From the cell containing the given text, extract its center point as [x, y] coordinate. 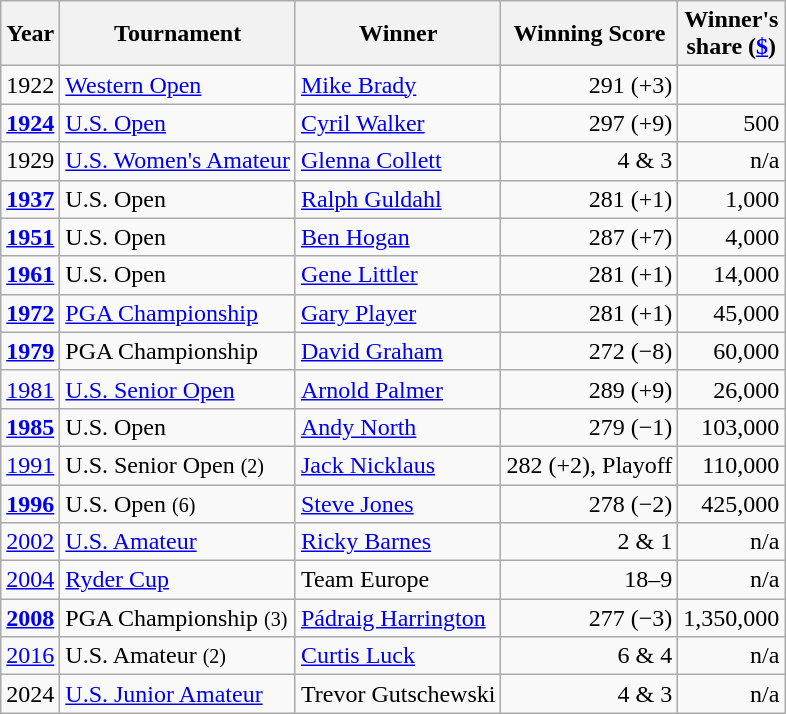
1924 [30, 123]
Gary Player [398, 313]
U.S. Open (6) [178, 503]
2008 [30, 618]
279 (−1) [590, 427]
1929 [30, 161]
1,350,000 [732, 618]
1937 [30, 199]
277 (−3) [590, 618]
Tournament [178, 34]
2016 [30, 656]
1961 [30, 275]
45,000 [732, 313]
Winner'sshare ($) [732, 34]
282 (+2), Playoff [590, 465]
1991 [30, 465]
Winner [398, 34]
Mike Brady [398, 85]
Gene Littler [398, 275]
4,000 [732, 237]
Arnold Palmer [398, 389]
1972 [30, 313]
Curtis Luck [398, 656]
Ben Hogan [398, 237]
291 (+3) [590, 85]
Winning Score [590, 34]
297 (+9) [590, 123]
6 & 4 [590, 656]
60,000 [732, 351]
Year [30, 34]
Jack Nicklaus [398, 465]
500 [732, 123]
287 (+7) [590, 237]
26,000 [732, 389]
U.S. Senior Open (2) [178, 465]
Steve Jones [398, 503]
1951 [30, 237]
U.S. Senior Open [178, 389]
Glenna Collett [398, 161]
1981 [30, 389]
278 (−2) [590, 503]
David Graham [398, 351]
Western Open [178, 85]
U.S. Amateur [178, 542]
425,000 [732, 503]
U.S. Amateur (2) [178, 656]
1,000 [732, 199]
Andy North [398, 427]
1922 [30, 85]
Cyril Walker [398, 123]
PGA Championship (3) [178, 618]
Ralph Guldahl [398, 199]
2024 [30, 694]
Ricky Barnes [398, 542]
U.S. Junior Amateur [178, 694]
Trevor Gutschewski [398, 694]
2002 [30, 542]
U.S. Women's Amateur [178, 161]
14,000 [732, 275]
1979 [30, 351]
110,000 [732, 465]
18–9 [590, 580]
Ryder Cup [178, 580]
1996 [30, 503]
1985 [30, 427]
103,000 [732, 427]
272 (−8) [590, 351]
Pádraig Harrington [398, 618]
289 (+9) [590, 389]
2004 [30, 580]
2 & 1 [590, 542]
Team Europe [398, 580]
